Return [x, y] of the center of cell containing provided text 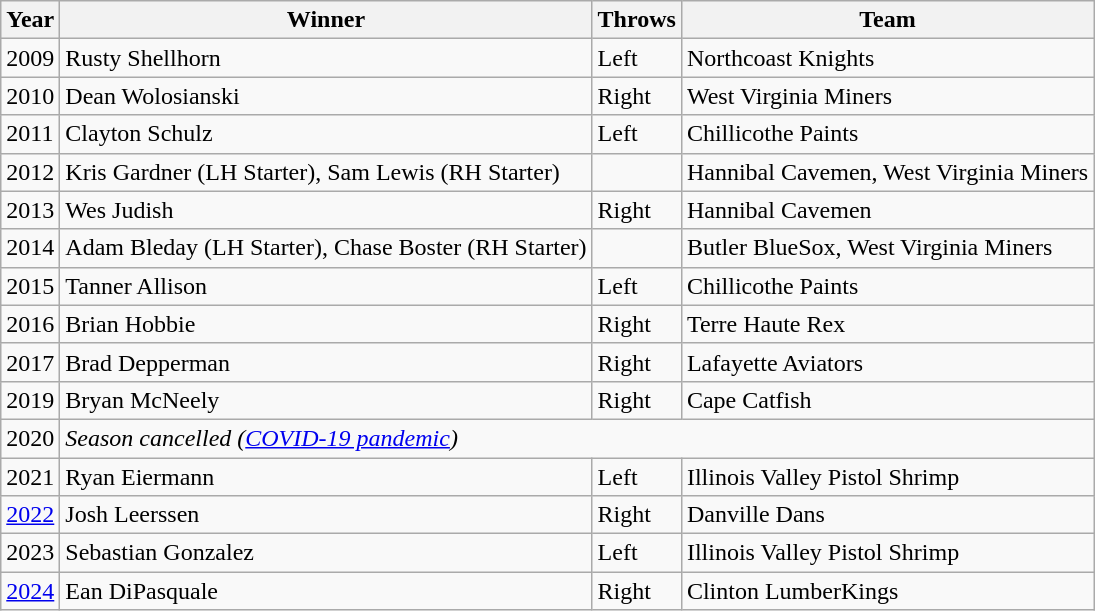
West Virginia Miners [887, 96]
2015 [30, 286]
2013 [30, 210]
Hannibal Cavemen [887, 210]
Josh Leerssen [326, 515]
2011 [30, 134]
Sebastian Gonzalez [326, 553]
Brian Hobbie [326, 324]
Lafayette Aviators [887, 362]
2021 [30, 477]
2009 [30, 58]
Clayton Schulz [326, 134]
Hannibal Cavemen, West Virginia Miners [887, 172]
2016 [30, 324]
Team [887, 20]
2014 [30, 248]
Danville Dans [887, 515]
Terre Haute Rex [887, 324]
Throws [636, 20]
Cape Catfish [887, 400]
Year [30, 20]
2022 [30, 515]
2017 [30, 362]
2010 [30, 96]
Dean Wolosianski [326, 96]
2020 [30, 438]
Wes Judish [326, 210]
Rusty Shellhorn [326, 58]
Butler BlueSox, West Virginia Miners [887, 248]
Ean DiPasquale [326, 591]
Northcoast Knights [887, 58]
2019 [30, 400]
Adam Bleday (LH Starter), Chase Boster (RH Starter) [326, 248]
Tanner Allison [326, 286]
Season cancelled (COVID-19 pandemic) [577, 438]
Ryan Eiermann [326, 477]
2012 [30, 172]
Bryan McNeely [326, 400]
2023 [30, 553]
Brad Depperman [326, 362]
2024 [30, 591]
Winner [326, 20]
Kris Gardner (LH Starter), Sam Lewis (RH Starter) [326, 172]
Clinton LumberKings [887, 591]
